From the cell containing the given text, extract its center point as (x, y) coordinate. 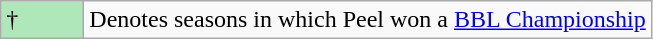
† (42, 20)
Denotes seasons in which Peel won a BBL Championship (368, 20)
